Return [x, y] of the center of cell containing provided text 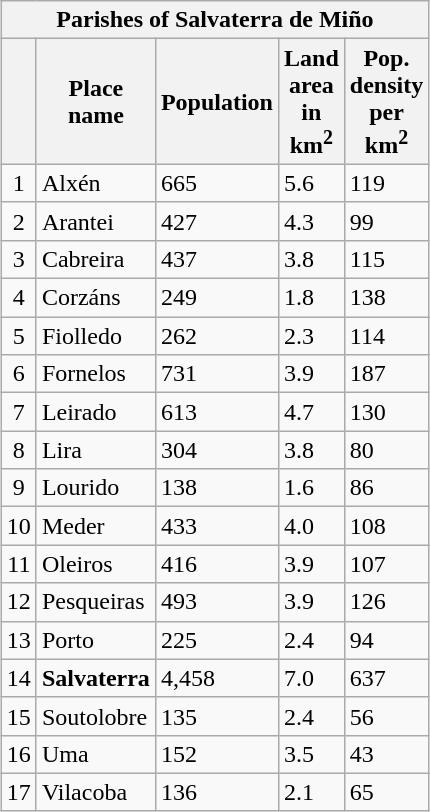
115 [386, 259]
1 [18, 183]
119 [386, 183]
4 [18, 298]
4.7 [311, 412]
94 [386, 640]
1.6 [311, 488]
249 [216, 298]
13 [18, 640]
Lourido [96, 488]
2 [18, 221]
15 [18, 716]
14 [18, 678]
7 [18, 412]
6 [18, 374]
433 [216, 526]
262 [216, 336]
416 [216, 564]
3 [18, 259]
5 [18, 336]
Pesqueiras [96, 602]
114 [386, 336]
2.3 [311, 336]
4.0 [311, 526]
8 [18, 450]
Population [216, 102]
2.1 [311, 792]
12 [18, 602]
4,458 [216, 678]
Parishes of Salvaterra de Miño [214, 20]
80 [386, 450]
Fornelos [96, 374]
187 [386, 374]
9 [18, 488]
135 [216, 716]
Cabreira [96, 259]
304 [216, 450]
43 [386, 754]
Vilacoba [96, 792]
Oleiros [96, 564]
126 [386, 602]
613 [216, 412]
4.3 [311, 221]
Meder [96, 526]
665 [216, 183]
136 [216, 792]
152 [216, 754]
108 [386, 526]
17 [18, 792]
65 [386, 792]
427 [216, 221]
16 [18, 754]
Arantei [96, 221]
Fiolledo [96, 336]
Uma [96, 754]
Place name [96, 102]
Corzáns [96, 298]
225 [216, 640]
731 [216, 374]
86 [386, 488]
56 [386, 716]
Leirado [96, 412]
5.6 [311, 183]
130 [386, 412]
Porto [96, 640]
3.5 [311, 754]
Land area in km2 [311, 102]
7.0 [311, 678]
637 [386, 678]
107 [386, 564]
Salvaterra [96, 678]
Alxén [96, 183]
437 [216, 259]
493 [216, 602]
11 [18, 564]
Pop. density per km2 [386, 102]
1.8 [311, 298]
10 [18, 526]
Lira [96, 450]
Soutolobre [96, 716]
99 [386, 221]
